Find where the given text appears and provide that cell's center as [x, y] coordinate. 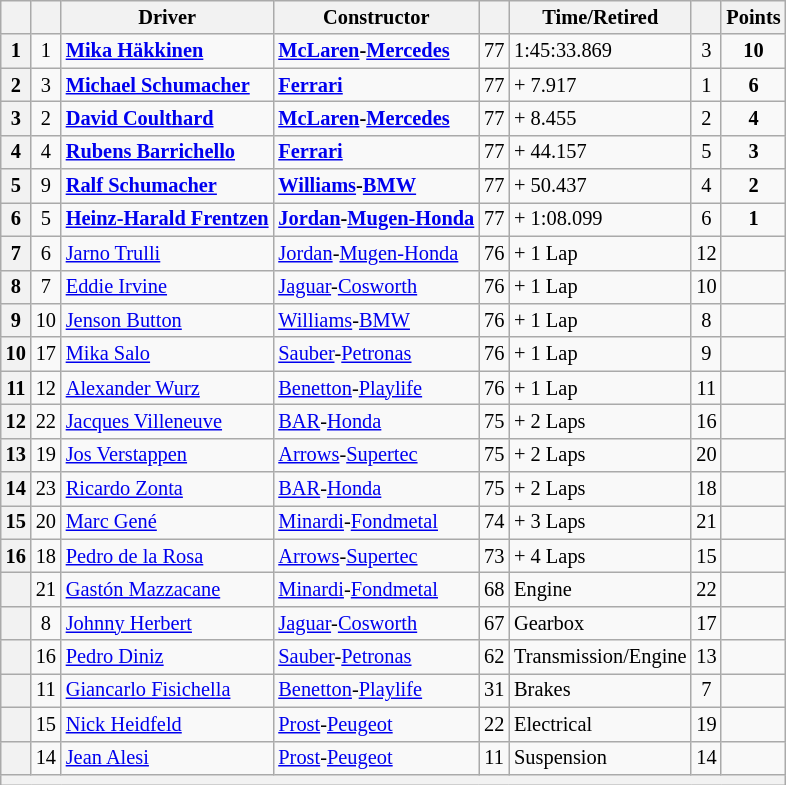
+ 8.455 [600, 118]
Michael Schumacher [168, 85]
+ 7.917 [600, 85]
Jenson Button [168, 320]
+ 50.437 [600, 186]
Ralf Schumacher [168, 186]
Marc Gené [168, 522]
Heinz-Harald Frentzen [168, 219]
62 [494, 657]
Eddie Irvine [168, 287]
Engine [600, 589]
23 [46, 489]
Time/Retired [600, 17]
Giancarlo Fisichella [168, 690]
David Coulthard [168, 118]
Gearbox [600, 623]
Johnny Herbert [168, 623]
Jean Alesi [168, 758]
Jarno Trulli [168, 253]
Constructor [376, 17]
Rubens Barrichello [168, 152]
Brakes [600, 690]
1:45:33.869 [600, 51]
Mika Salo [168, 354]
Nick Heidfeld [168, 724]
Pedro Diniz [168, 657]
31 [494, 690]
+ 4 Laps [600, 556]
Transmission/Engine [600, 657]
73 [494, 556]
Electrical [600, 724]
Ricardo Zonta [168, 489]
Gastón Mazzacane [168, 589]
+ 3 Laps [600, 522]
Suspension [600, 758]
Pedro de la Rosa [168, 556]
68 [494, 589]
Jacques Villeneuve [168, 421]
Points [753, 17]
Mika Häkkinen [168, 51]
Driver [168, 17]
Jos Verstappen [168, 455]
+ 1:08.099 [600, 219]
74 [494, 522]
67 [494, 623]
+ 44.157 [600, 152]
Alexander Wurz [168, 388]
